Identify which cell holds the provided text, then report its [X, Y] central coordinate. 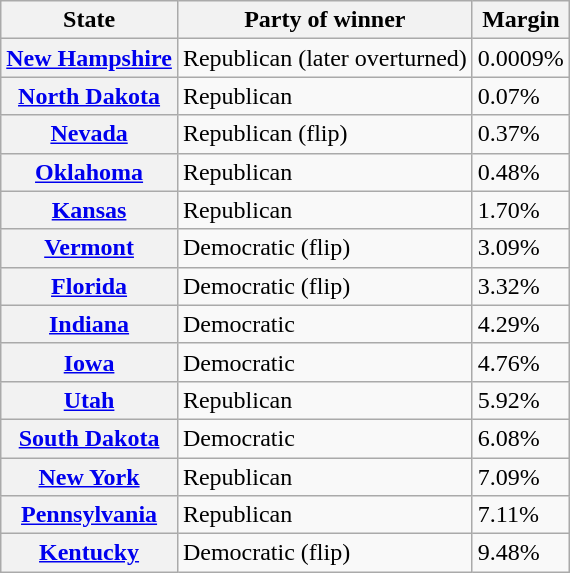
South Dakota [90, 438]
New York [90, 477]
7.11% [520, 515]
3.32% [520, 286]
7.09% [520, 477]
1.70% [520, 210]
0.07% [520, 96]
Iowa [90, 362]
Pennsylvania [90, 515]
Nevada [90, 134]
4.29% [520, 324]
3.09% [520, 248]
Republican (flip) [324, 134]
5.92% [520, 400]
0.48% [520, 172]
Florida [90, 286]
New Hampshire [90, 58]
Republican (later overturned) [324, 58]
Kentucky [90, 553]
Margin [520, 20]
Indiana [90, 324]
Party of winner [324, 20]
Vermont [90, 248]
4.76% [520, 362]
State [90, 20]
0.0009% [520, 58]
0.37% [520, 134]
Utah [90, 400]
6.08% [520, 438]
Oklahoma [90, 172]
Kansas [90, 210]
9.48% [520, 553]
North Dakota [90, 96]
